Output the (x, y) coordinate of the center of the cell containing the given text.  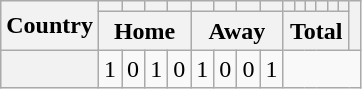
Country (50, 26)
Home (144, 31)
Total (316, 31)
Away (237, 31)
